From the cell containing the given text, extract its center point as [X, Y] coordinate. 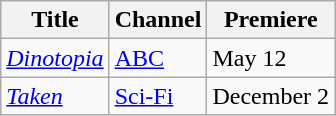
Premiere [271, 20]
ABC [158, 58]
Sci-Fi [158, 96]
Channel [158, 20]
Taken [55, 96]
Dinotopia [55, 58]
Title [55, 20]
December 2 [271, 96]
May 12 [271, 58]
